Find where the given text appears and provide that cell's center as [X, Y] coordinate. 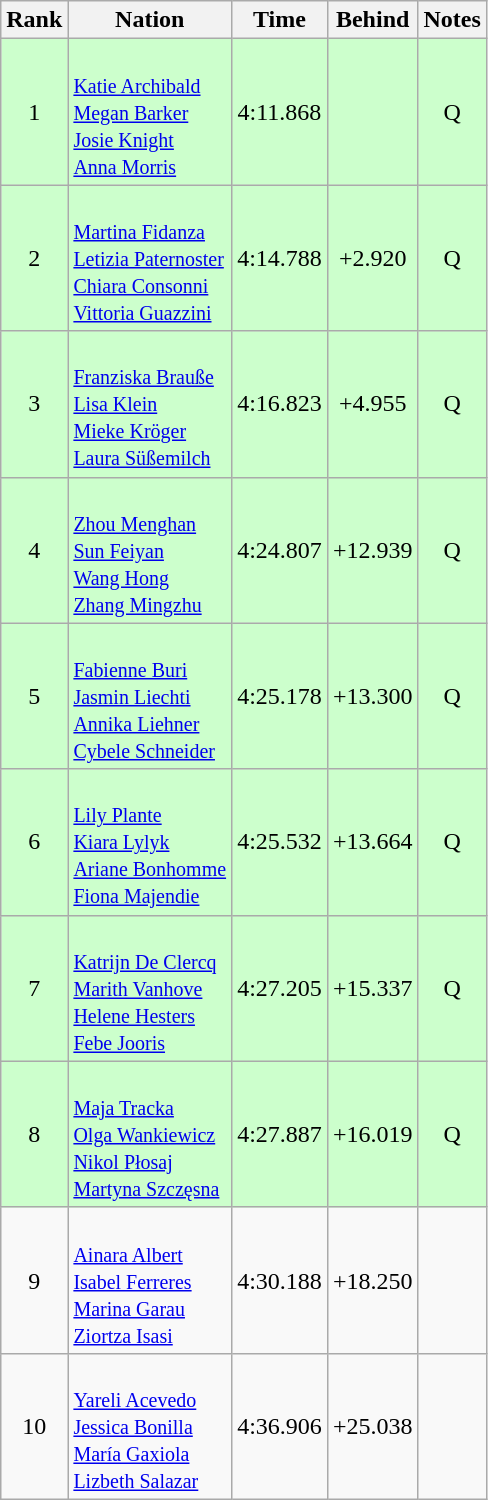
4:25.178 [280, 696]
9 [34, 1280]
Rank [34, 20]
4:14.788 [280, 258]
Behind [372, 20]
Franziska BraußeLisa KleinMieke KrögerLaura Süßemilch [150, 404]
+13.664 [372, 842]
Lily PlanteKiara LylykAriane BonhommeFiona Majendie [150, 842]
5 [34, 696]
2 [34, 258]
4:16.823 [280, 404]
+16.019 [372, 1134]
Yareli AcevedoJessica BonillaMaría GaxiolaLizbeth Salazar [150, 1426]
Nation [150, 20]
Ainara AlbertIsabel FerreresMarina GarauZiortza Isasi [150, 1280]
+15.337 [372, 988]
10 [34, 1426]
1 [34, 112]
4:11.868 [280, 112]
Fabienne BuriJasmin LiechtiAnnika LiehnerCybele Schneider [150, 696]
Maja TrackaOlga WankiewiczNikol PłosajMartyna Szczęsna [150, 1134]
+18.250 [372, 1280]
4:25.532 [280, 842]
Time [280, 20]
8 [34, 1134]
4 [34, 550]
Katie ArchibaldMegan BarkerJosie KnightAnna Morris [150, 112]
+13.300 [372, 696]
Martina FidanzaLetizia PaternosterChiara ConsonniVittoria Guazzini [150, 258]
Zhou MenghanSun FeiyanWang HongZhang Mingzhu [150, 550]
4:24.807 [280, 550]
4:30.188 [280, 1280]
4:27.205 [280, 988]
4:36.906 [280, 1426]
+12.939 [372, 550]
+2.920 [372, 258]
4:27.887 [280, 1134]
Katrijn De ClercqMarith VanhoveHelene HestersFebe Jooris [150, 988]
+25.038 [372, 1426]
3 [34, 404]
+4.955 [372, 404]
7 [34, 988]
Notes [452, 20]
6 [34, 842]
